Capture the cell that displays the provided text and extract its [X, Y] central coordinate. 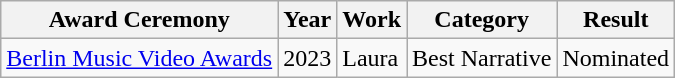
Work [372, 20]
Berlin Music Video Awards [140, 58]
Year [308, 20]
Result [616, 20]
Award Ceremony [140, 20]
Laura [372, 58]
Best Narrative [482, 58]
2023 [308, 58]
Nominated [616, 58]
Category [482, 20]
